Find where the given text appears and provide that cell's center as (X, Y) coordinate. 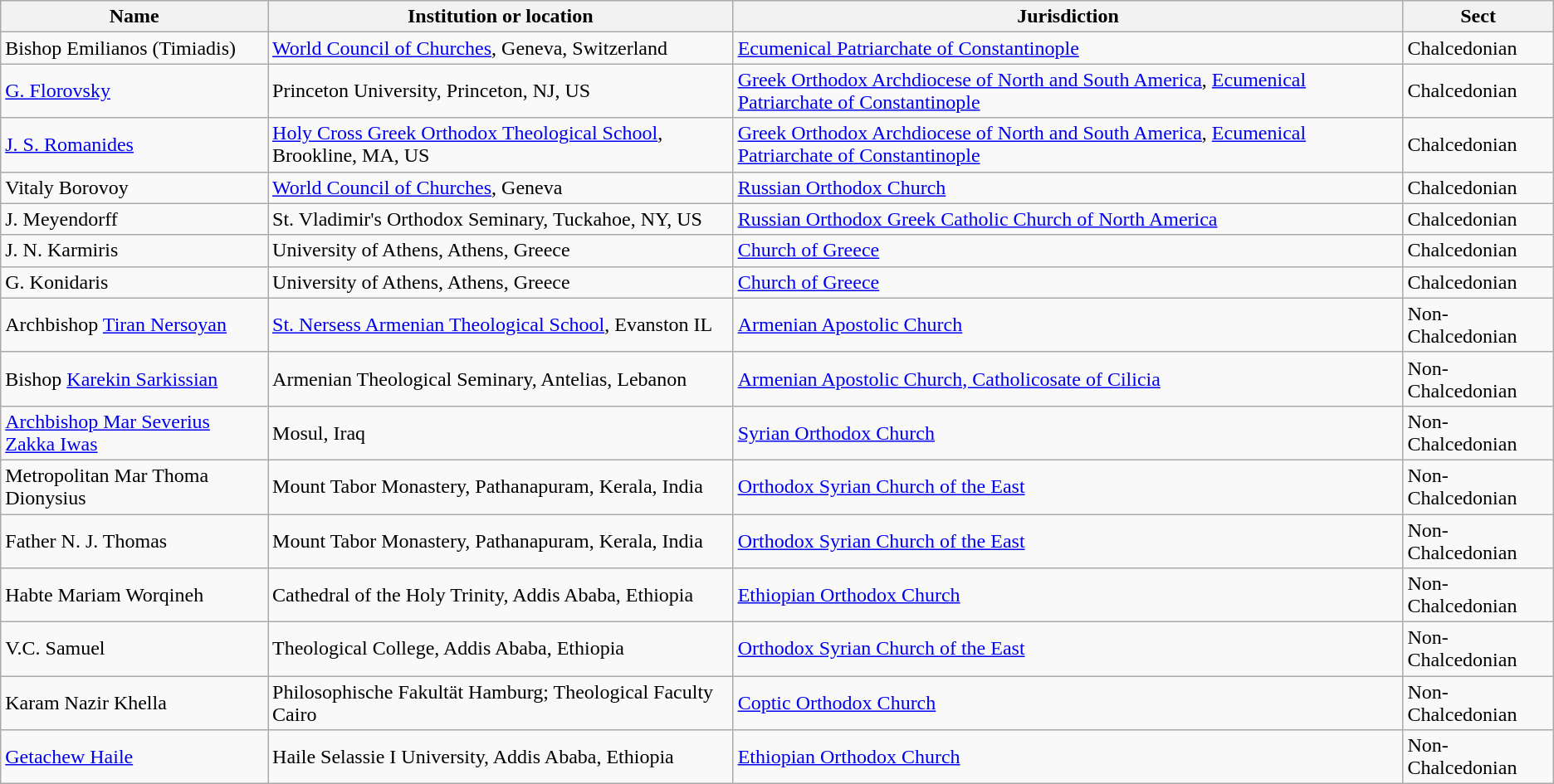
Karam Nazir Khella (134, 704)
Habte Mariam Worqineh (134, 596)
Russian Orthodox Church (1068, 187)
Theological College, Addis Ababa, Ethiopia (501, 649)
Princeton University, Princeton, NJ, US (501, 91)
Vitaly Borovoy (134, 187)
Metropolitan Mar Thoma Dionysius (134, 486)
St. Vladimir's Orthodox Seminary, Tuckahoe, NY, US (501, 219)
J. Meyendorff (134, 219)
Name (134, 17)
Father N. J. Thomas (134, 541)
Archbishop Mar Severius Zakka Iwas (134, 433)
J. N. Karmiris (134, 251)
Philosophische Fakultät Hamburg; Theological Faculty Cairo (501, 704)
Jurisdiction (1068, 17)
Coptic Orthodox Church (1068, 704)
Bishop Emilianos (Timiadis) (134, 48)
World Council of Churches, Geneva (501, 187)
Ecumenical Patriarchate of Constantinople (1068, 48)
Syrian Orthodox Church (1068, 433)
Mosul, Iraq (501, 433)
St. Nersess Armenian Theological School, Evanston IL (501, 325)
G. Florovsky (134, 91)
Armenian Theological Seminary, Antelias, Lebanon (501, 378)
V.C. Samuel (134, 649)
World Council of Churches, Geneva, Switzerland (501, 48)
Russian Orthodox Greek Catholic Church of North America (1068, 219)
Sect (1478, 17)
Haile Selassie I University, Addis Ababa, Ethiopia (501, 757)
Archbishop Tiran Nersoyan (134, 325)
Institution or location (501, 17)
Armenian Apostolic Church (1068, 325)
J. S. Romanides (134, 144)
Getachew Haile (134, 757)
G. Konidaris (134, 282)
Bishop Karekin Sarkissian (134, 378)
Holy Cross Greek Orthodox Theological School, Brookline, MA, US (501, 144)
Armenian Apostolic Church, Catholicosate of Cilicia (1068, 378)
Cathedral of the Holy Trinity, Addis Ababa, Ethiopia (501, 596)
